For the text-containing cell, return its midpoint in (X, Y) coordinate format. 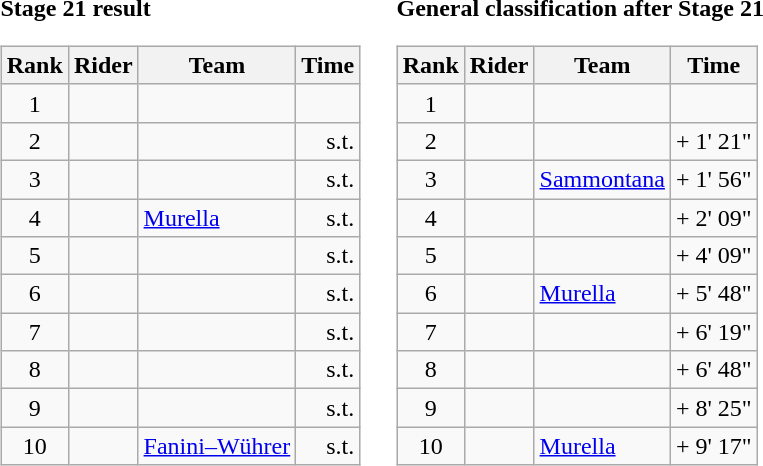
+ 5' 48" (714, 294)
+ 1' 56" (714, 179)
+ 6' 48" (714, 370)
+ 4' 09" (714, 256)
Fanini–Wührer (217, 446)
+ 6' 19" (714, 332)
+ 9' 17" (714, 446)
+ 1' 21" (714, 141)
+ 2' 09" (714, 217)
+ 8' 25" (714, 408)
Sammontana (602, 179)
